Detect which cell encompasses the target text, then output its (x, y) center coordinate. 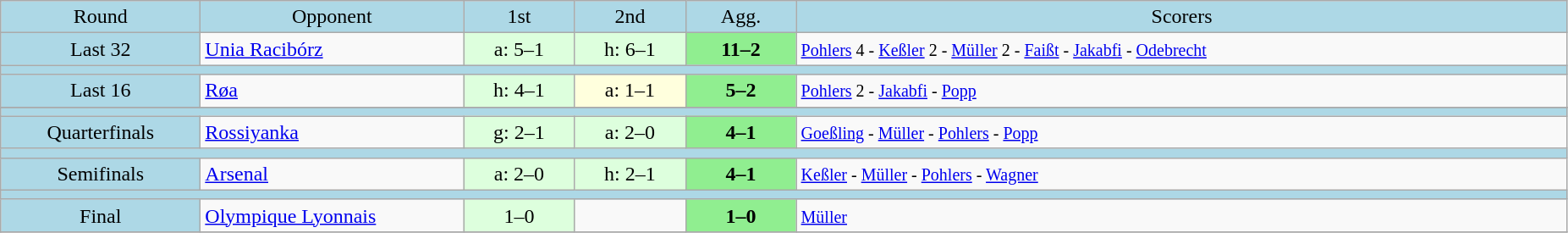
Arsenal (332, 174)
Round (101, 17)
Keßler - Müller - Pohlers - Wagner (1181, 174)
Müller (1181, 215)
Semifinals (101, 174)
Goeßling - Müller - Pohlers - Popp (1181, 132)
2nd (630, 17)
Last 32 (101, 49)
Pohlers 2 - Jakabfi - Popp (1181, 91)
Pohlers 4 - Keßler 2 - Müller 2 - Faißt - Jakabfi - Odebrecht (1181, 49)
g: 2–1 (520, 132)
11–2 (741, 49)
Agg. (741, 17)
Opponent (332, 17)
Final (101, 215)
Røa (332, 91)
5–2 (741, 91)
Quarterfinals (101, 132)
1st (520, 17)
Rossiyanka (332, 132)
a: 1–1 (630, 91)
h: 2–1 (630, 174)
h: 4–1 (520, 91)
h: 6–1 (630, 49)
Unia Racibórz (332, 49)
Scorers (1181, 17)
a: 5–1 (520, 49)
Olympique Lyonnais (332, 215)
Last 16 (101, 91)
